Return (x, y) of the center of cell containing provided text 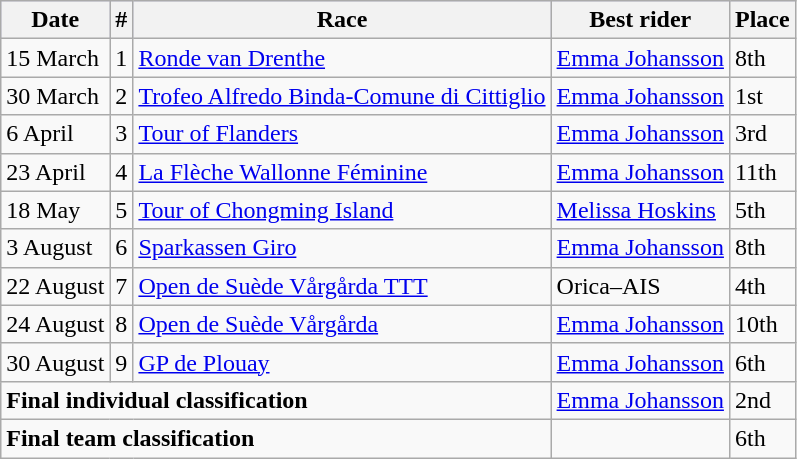
Sparkassen Giro (342, 248)
22 August (56, 286)
5 (122, 210)
Trofeo Alfredo Binda-Comune di Cittiglio (342, 96)
18 May (56, 210)
23 April (56, 172)
2 (122, 96)
1 (122, 58)
Place (762, 20)
2nd (762, 400)
30 March (56, 96)
6 April (56, 134)
4 (122, 172)
Best rider (640, 20)
La Flèche Wallonne Féminine (342, 172)
4th (762, 286)
Date (56, 20)
15 March (56, 58)
7 (122, 286)
11th (762, 172)
3 (122, 134)
GP de Plouay (342, 362)
24 August (56, 324)
5th (762, 210)
Melissa Hoskins (640, 210)
Final individual classification (276, 400)
8 (122, 324)
10th (762, 324)
3 August (56, 248)
30 August (56, 362)
Orica–AIS (640, 286)
Race (342, 20)
Open de Suède Vårgårda (342, 324)
1st (762, 96)
Open de Suède Vårgårda TTT (342, 286)
6 (122, 248)
# (122, 20)
Ronde van Drenthe (342, 58)
Final team classification (276, 438)
Tour of Flanders (342, 134)
Tour of Chongming Island (342, 210)
9 (122, 362)
3rd (762, 134)
